Scan for the cell matching the given text and deliver its [X, Y] coordinate at center. 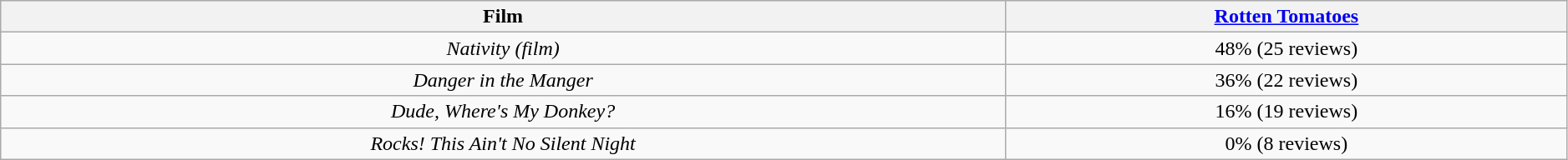
0% (8 reviews) [1286, 143]
48% (25 reviews) [1286, 48]
16% (19 reviews) [1286, 112]
Dude, Where's My Donkey? [503, 112]
Danger in the Manger [503, 80]
Nativity (film) [503, 48]
Rotten Tomatoes [1286, 17]
Film [503, 17]
36% (22 reviews) [1286, 80]
Rocks! This Ain't No Silent Night [503, 143]
